Return the (x, y) coordinate for the center point of the cell that contains the specified text.  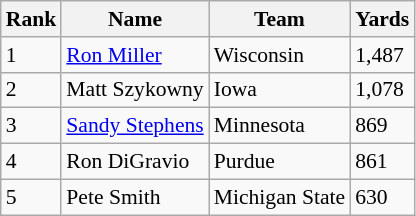
Michigan State (280, 197)
1,487 (382, 55)
Rank (32, 19)
Yards (382, 19)
Name (134, 19)
1 (32, 55)
Sandy Stephens (134, 126)
Iowa (280, 90)
869 (382, 126)
Team (280, 19)
Purdue (280, 162)
Minnesota (280, 126)
630 (382, 197)
Matt Szykowny (134, 90)
1,078 (382, 90)
2 (32, 90)
3 (32, 126)
861 (382, 162)
Pete Smith (134, 197)
5 (32, 197)
4 (32, 162)
Wisconsin (280, 55)
Ron DiGravio (134, 162)
Ron Miller (134, 55)
